Search for the cell housing the specified text and yield its [X, Y] center coordinate. 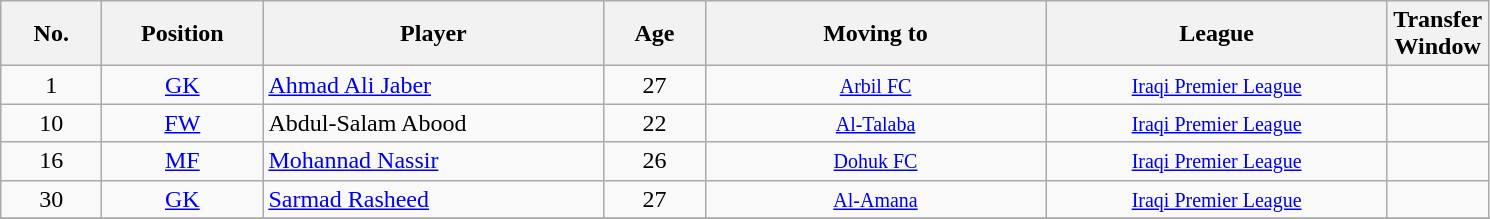
Arbil FC [876, 85]
26 [654, 161]
League [1216, 34]
Age [654, 34]
22 [654, 123]
10 [52, 123]
Al-Amana [876, 199]
Transfer Window [1438, 34]
Position [182, 34]
16 [52, 161]
Moving to [876, 34]
Player [434, 34]
Dohuk FC [876, 161]
Sarmad Rasheed [434, 199]
FW [182, 123]
Mohannad Nassir [434, 161]
30 [52, 199]
No. [52, 34]
Al-Talaba [876, 123]
1 [52, 85]
Ahmad Ali Jaber [434, 85]
Abdul-Salam Abood [434, 123]
MF [182, 161]
